Search for the cell housing the specified text and yield its [x, y] center coordinate. 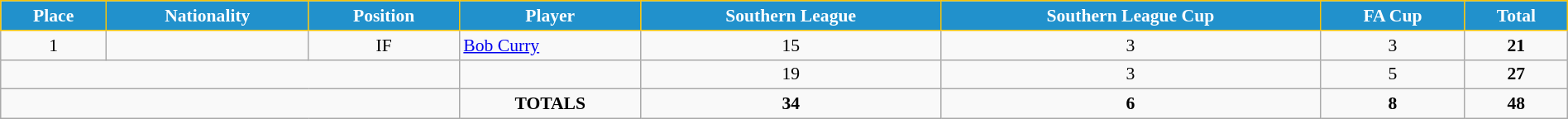
Player [550, 16]
21 [1516, 45]
Nationality [208, 16]
6 [1130, 104]
19 [791, 74]
Bob Curry [550, 45]
Place [54, 16]
FA Cup [1393, 16]
5 [1393, 74]
8 [1393, 104]
TOTALS [550, 104]
Southern League Cup [1130, 16]
Southern League [791, 16]
34 [791, 104]
15 [791, 45]
1 [54, 45]
48 [1516, 104]
Total [1516, 16]
Position [384, 16]
27 [1516, 74]
IF [384, 45]
